Pinpoint the cell where the given text exists, returning its [x, y] midpoint coordinate. 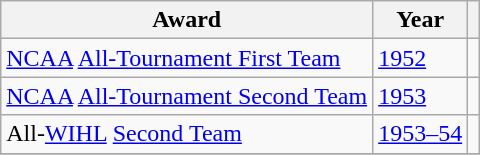
NCAA All-Tournament Second Team [187, 96]
Award [187, 20]
NCAA All-Tournament First Team [187, 58]
1953–54 [420, 134]
1953 [420, 96]
Year [420, 20]
1952 [420, 58]
All-WIHL Second Team [187, 134]
